Determine the (X, Y) coordinate at the center of the cell enclosing the given text.  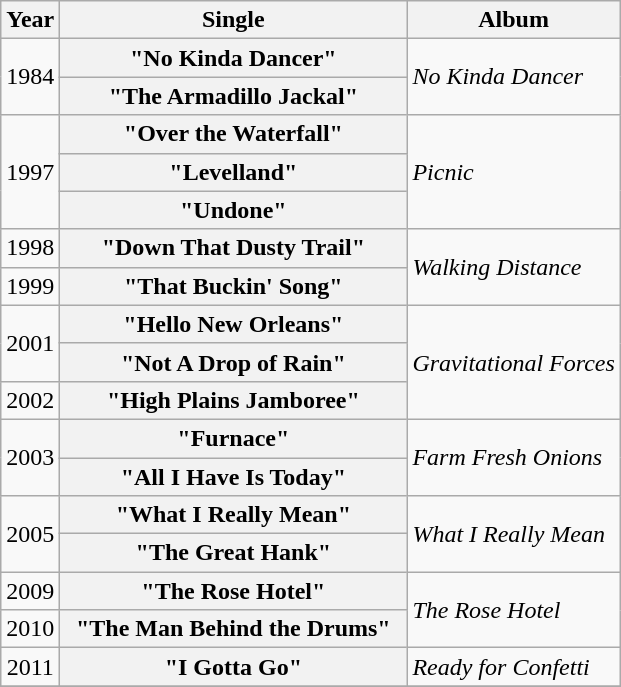
Walking Distance (514, 267)
Single (234, 20)
Farm Fresh Onions (514, 457)
2011 (30, 667)
"The Rose Hotel" (234, 591)
"Hello New Orleans" (234, 324)
Gravitational Forces (514, 362)
Album (514, 20)
"Down That Dusty Trail" (234, 248)
"The Man Behind the Drums" (234, 629)
1997 (30, 172)
2003 (30, 457)
Picnic (514, 172)
"Furnace" (234, 438)
Year (30, 20)
"Over the Waterfall" (234, 134)
"Levelland" (234, 172)
"The Armadillo Jackal" (234, 96)
2005 (30, 534)
"That Buckin' Song" (234, 286)
1999 (30, 286)
No Kinda Dancer (514, 77)
2002 (30, 400)
"The Great Hank" (234, 553)
2010 (30, 629)
"Not A Drop of Rain" (234, 362)
Ready for Confetti (514, 667)
1998 (30, 248)
"No Kinda Dancer" (234, 58)
"What I Really Mean" (234, 515)
1984 (30, 77)
2009 (30, 591)
What I Really Mean (514, 534)
"Undone" (234, 210)
2001 (30, 343)
"High Plains Jamboree" (234, 400)
"I Gotta Go" (234, 667)
The Rose Hotel (514, 610)
"All I Have Is Today" (234, 477)
